Capture the cell that displays the provided text and extract its [x, y] central coordinate. 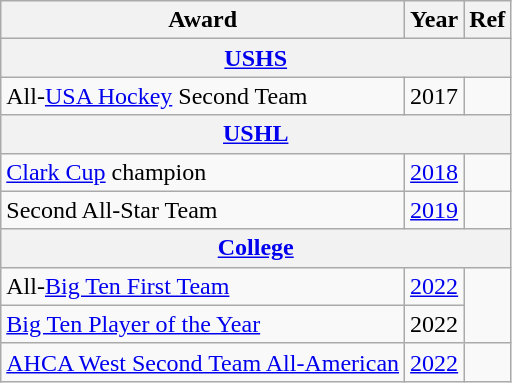
Award [203, 20]
USHL [256, 134]
Ref [488, 20]
College [256, 248]
All-USA Hockey Second Team [203, 96]
Second All-Star Team [203, 210]
Year [434, 20]
All-Big Ten First Team [203, 286]
AHCA West Second Team All-American [203, 362]
2017 [434, 96]
2018 [434, 172]
Clark Cup champion [203, 172]
Big Ten Player of the Year [203, 324]
USHS [256, 58]
2019 [434, 210]
